Return the (x, y) coordinate for the center point of the cell that contains the specified text.  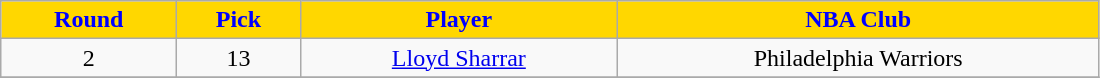
Philadelphia Warriors (858, 58)
Player (458, 20)
Lloyd Sharrar (458, 58)
2 (89, 58)
Round (89, 20)
NBA Club (858, 20)
Pick (238, 20)
13 (238, 58)
